Identify which cell holds the provided text, then report its (X, Y) central coordinate. 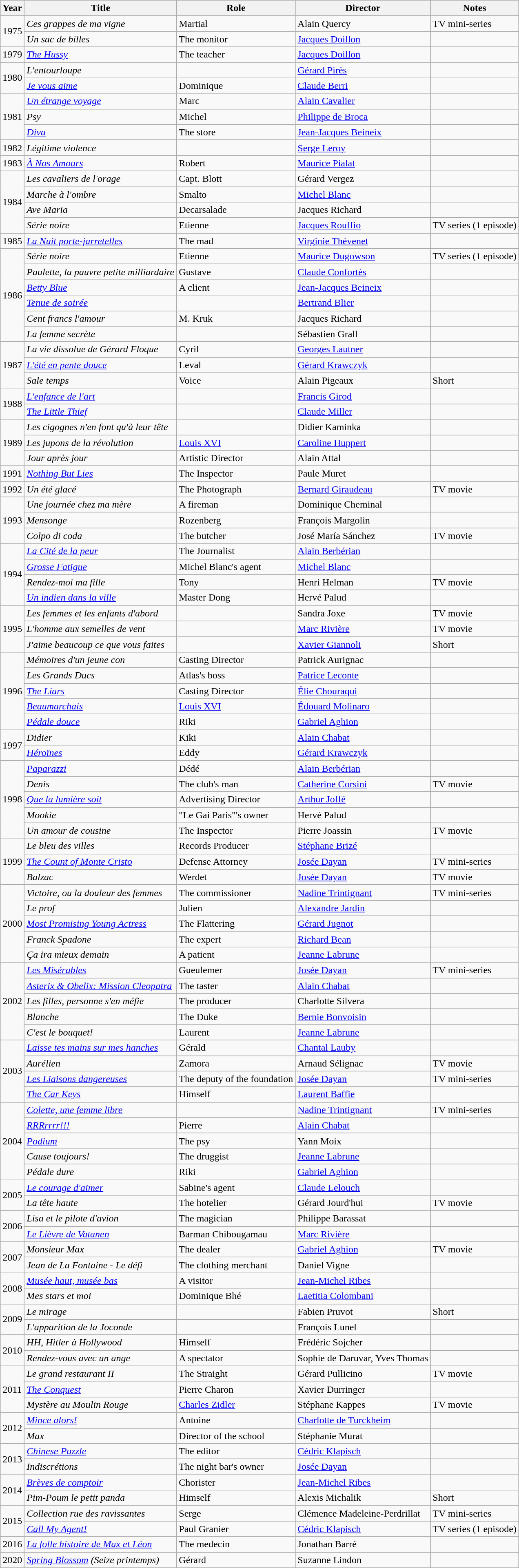
Jean de La Fontaine - Le défi (100, 1265)
Alain Quercy (363, 24)
Charles Zidler (236, 1405)
Claude Berri (363, 86)
Notes (475, 8)
A spectator (236, 1358)
2000 (12, 923)
The club's man (236, 784)
Héroïnes (100, 753)
Rendez-vous avec un ange (100, 1358)
Master Dong (236, 598)
L'homme aux semelles de vent (100, 629)
Pim-Poum le petit panda (100, 1498)
2007 (12, 1257)
1983 (12, 163)
Rozenberg (236, 520)
Sandra Joxe (363, 613)
The Car Keys (100, 1094)
Blanche (100, 1017)
The Photograph (236, 489)
Laetitia Colombani (363, 1296)
Dominique Bhé (236, 1296)
Georges Lautner (363, 349)
Henri Helman (363, 582)
Virginie Thévenet (363, 241)
Paulette, la pauvre petite milliardaire (100, 272)
Le mirage (100, 1312)
A visitor (236, 1281)
Un étrange voyage (100, 101)
The monitor (236, 39)
Cause toujours! (100, 1156)
Édouard Molinaro (363, 707)
The expert (236, 939)
Julien (236, 908)
Advertising Director (236, 799)
Patrice Leconte (363, 675)
Daniel Vigne (363, 1265)
M. Kruk (236, 318)
RRRrrrr!!! (100, 1125)
Year (12, 8)
Didier (100, 738)
1994 (12, 574)
Dominique (236, 86)
Les Grands Ducs (100, 675)
1996 (12, 691)
Ces grappes de ma vigne (100, 24)
La vie dissolue de Gérard Floque (100, 349)
Musée haut, musée bas (100, 1281)
Catherine Corsini (363, 784)
1985 (12, 241)
Chorister (236, 1482)
Pierre Charon (236, 1389)
Smalto (236, 194)
The Little Thief (100, 411)
Brèves de comptoir (100, 1482)
Philippe de Broca (363, 117)
Xavier Giannoli (363, 644)
Le prof (100, 908)
2002 (12, 1001)
Pierre (236, 1125)
Gérard Pullicino (363, 1374)
Jour après jour (100, 458)
Spring Blossom (Seize printemps) (100, 1560)
Mémoires d'un jeune con (100, 660)
Psy (100, 117)
Lisa et le pilote d'avion (100, 1219)
Director (363, 8)
À Nos Amours (100, 163)
A patient (236, 955)
Dédé (236, 769)
Gérard Jourd'hui (363, 1203)
Yann Moix (363, 1141)
C'est le bouquet! (100, 1032)
Richard Bean (363, 939)
Une journée chez ma mère (100, 505)
The Liars (100, 691)
Betty Blue (100, 287)
Kiki (236, 738)
Didier Kaminka (363, 427)
Laurent Baffie (363, 1094)
2016 (12, 1544)
Franck Spadone (100, 939)
Paul Granier (236, 1529)
Colpo di coda (100, 536)
Role (236, 8)
2006 (12, 1226)
Director of the school (236, 1435)
Charlotte Silvera (363, 1001)
1987 (12, 365)
Alain Cavalier (363, 101)
Pierre Joassin (363, 830)
La femme secrète (100, 334)
Mookie (100, 815)
The Journalist (236, 551)
Xavier Durringer (363, 1389)
2008 (12, 1288)
The clothing merchant (236, 1265)
Gueulemer (236, 970)
Dominique Cheminal (363, 505)
Decarsalade (236, 210)
Francis Girod (363, 396)
Most Promising Young Actress (100, 923)
Capt. Blott (236, 179)
Ave Maria (100, 210)
L'enfance de l'art (100, 396)
Claude Miller (363, 411)
Robert (236, 163)
1989 (12, 442)
The mad (236, 241)
Claude Confortès (363, 272)
Barman Chibougamau (236, 1234)
J'aime beaucoup ce que vous faites (100, 644)
Monsieur Max (100, 1250)
Gérald (236, 1048)
Defense Attorney (236, 861)
2003 (12, 1071)
Les Liaisons dangereuses (100, 1079)
Diva (100, 132)
The Duke (236, 1017)
Je vous aime (100, 86)
L'apparition de la Joconde (100, 1327)
Légitime violence (100, 148)
Chinese Puzzle (100, 1451)
Cent francs l'amour (100, 318)
Colette, une femme libre (100, 1110)
Le courage d'aimer (100, 1188)
2009 (12, 1319)
The teacher (236, 55)
Grosse Fatigue (100, 567)
2010 (12, 1350)
L'été en pente douce (100, 365)
Indiscrétions (100, 1467)
The Hussy (100, 55)
Un sac de billes (100, 39)
The taster (236, 986)
Jonathan Barré (363, 1544)
2014 (12, 1490)
A client (236, 287)
L'entourloupe (100, 70)
2005 (12, 1195)
Mystère au Moulin Rouge (100, 1405)
Bernard Giraudeau (363, 489)
1975 (12, 31)
Mes stars et moi (100, 1296)
Gustave (236, 272)
Chantal Lauby (363, 1048)
The deputy of the foundation (236, 1079)
Gérard Pirès (363, 70)
The psy (236, 1141)
Les femmes et les enfants d'abord (100, 613)
Stéphanie Murat (363, 1435)
The store (236, 132)
1998 (12, 799)
Michel Blanc's agent (236, 567)
The Straight (236, 1374)
Sale temps (100, 380)
1991 (12, 474)
1999 (12, 861)
Marc (236, 101)
Alain Pigeaux (363, 380)
Stéphane Brizé (363, 846)
Arthur Joffé (363, 799)
Laurent (236, 1032)
Call My Agent! (100, 1529)
Un amour de cousine (100, 830)
Arnaud Sélignac (363, 1063)
Atlas's boss (236, 675)
Pédale douce (100, 722)
Zamora (236, 1063)
Élie Chouraqui (363, 691)
2004 (12, 1141)
2013 (12, 1459)
Un été glacé (100, 489)
Le Lièvre de Vatanen (100, 1234)
La Nuit porte-jarretelles (100, 241)
Tony (236, 582)
Mince alors! (100, 1420)
Claude Lelouch (363, 1188)
Records Producer (236, 846)
The butcher (236, 536)
Leval (236, 365)
Clémence Madeleine-Perdrillat (363, 1513)
Sabine's agent (236, 1188)
1992 (12, 489)
The Count of Monte Cristo (100, 861)
1993 (12, 520)
The druggist (236, 1156)
The Flattering (236, 923)
Pédale dure (100, 1172)
Michel (236, 117)
1982 (12, 148)
Jacques Rouffio (363, 225)
Alexis Michalik (363, 1498)
Philippe Barassat (363, 1219)
Stéphane Kappes (363, 1405)
Eddy (236, 753)
Sébastien Grall (363, 334)
Aurélien (100, 1063)
HH, Hitler à Hollywood (100, 1343)
Denis (100, 784)
The magician (236, 1219)
Alexandre Jardin (363, 908)
Mensonge (100, 520)
Serge (236, 1513)
1980 (12, 78)
François Lunel (363, 1327)
Suzanne Lindon (363, 1560)
2012 (12, 1428)
Patrick Aurignac (363, 660)
Beaumarchais (100, 707)
Caroline Huppert (363, 442)
The medecin (236, 1544)
Artistic Director (236, 458)
1979 (12, 55)
Nothing But Lies (100, 474)
Charlotte de Turckheim (363, 1420)
2020 (12, 1560)
Sophie de Daruvar, Yves Thomas (363, 1358)
Les cavaliers de l'orage (100, 179)
Asterix & Obelix: Mission Cleopatra (100, 986)
Un indien dans la ville (100, 598)
Fabien Pruvot (363, 1312)
Le bleu des villes (100, 846)
Max (100, 1435)
"Le Gai Paris"'s owner (236, 815)
Podium (100, 1141)
Victoire, ou la douleur des femmes (100, 892)
Martial (236, 24)
Werdet (236, 877)
Maurice Dugowson (363, 256)
Laisse tes mains sur mes hanches (100, 1048)
Collection rue des ravissantes (100, 1513)
Marche à l'ombre (100, 194)
La tête haute (100, 1203)
1981 (12, 117)
Que la lumière soit (100, 799)
Ça ira mieux demain (100, 955)
1984 (12, 202)
The dealer (236, 1250)
The hotelier (236, 1203)
Les filles, personne s'en méfie (100, 1001)
José María Sánchez (363, 536)
Antoine (236, 1420)
Frédéric Sojcher (363, 1343)
Alain Attal (363, 458)
The commissioner (236, 892)
Rendez-moi ma fille (100, 582)
Les cigognes n'en font qu'à leur tête (100, 427)
1995 (12, 629)
Les jupons de la révolution (100, 442)
The producer (236, 1001)
Les Misérables (100, 970)
Title (100, 8)
The night bar's owner (236, 1467)
Paule Muret (363, 474)
Gérard (236, 1560)
Bernie Bonvoisin (363, 1017)
1986 (12, 295)
The editor (236, 1451)
Bertrand Blier (363, 303)
Le grand restaurant II (100, 1374)
La Cité de la peur (100, 551)
Voice (236, 380)
2011 (12, 1389)
Serge Leroy (363, 148)
Maurice Pialat (363, 163)
A fireman (236, 505)
Gérard Vergez (363, 179)
Cyril (236, 349)
The Conquest (100, 1389)
Tenue de soirée (100, 303)
1997 (12, 745)
La folle histoire de Max et Léon (100, 1544)
Gérard Jugnot (363, 923)
2015 (12, 1521)
Paparazzi (100, 769)
François Margolin (363, 520)
Balzac (100, 877)
1988 (12, 404)
